Provide the (X, Y) coordinate of the cell's center where the given text is located.  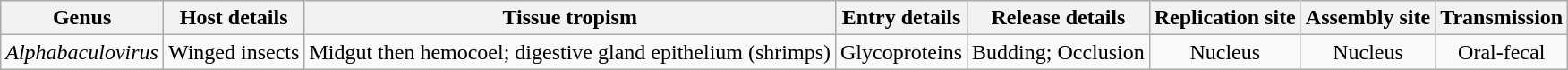
Assembly site (1368, 18)
Replication site (1224, 18)
Alphabaculovirus (82, 52)
Oral-fecal (1502, 52)
Winged insects (233, 52)
Host details (233, 18)
Entry details (900, 18)
Release details (1059, 18)
Tissue tropism (570, 18)
Budding; Occlusion (1059, 52)
Transmission (1502, 18)
Glycoproteins (900, 52)
Midgut then hemocoel; digestive gland epithelium (shrimps) (570, 52)
Genus (82, 18)
